Identify which cell holds the provided text, then report its [X, Y] central coordinate. 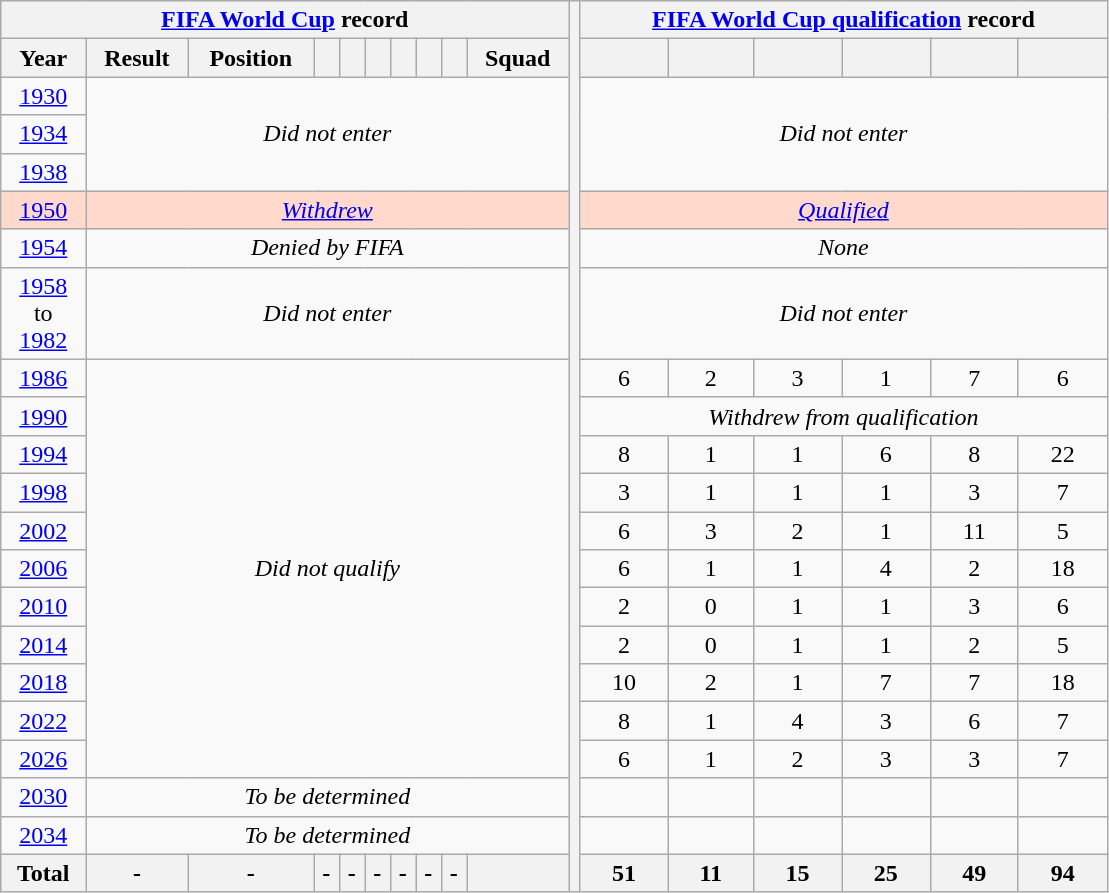
2034 [44, 835]
2022 [44, 721]
FIFA World Cup record [285, 20]
1950 [44, 210]
1994 [44, 454]
25 [886, 873]
2002 [44, 531]
15 [797, 873]
1990 [44, 416]
2030 [44, 797]
1938 [44, 172]
1958to 1982 [44, 313]
Withdrew from qualification [844, 416]
Result [137, 58]
49 [974, 873]
10 [624, 683]
22 [1062, 454]
1998 [44, 492]
1934 [44, 134]
Qualified [844, 210]
1930 [44, 96]
Year [44, 58]
2018 [44, 683]
1954 [44, 248]
None [844, 248]
Withdrew [328, 210]
2006 [44, 569]
Position [250, 58]
Did not qualify [328, 568]
Denied by FIFA [328, 248]
Squad [517, 58]
Total [44, 873]
2026 [44, 759]
51 [624, 873]
2010 [44, 607]
FIFA World Cup qualification record [844, 20]
94 [1062, 873]
1986 [44, 378]
2014 [44, 645]
